Determine the (X, Y) coordinate at the center of the cell enclosing the given text.  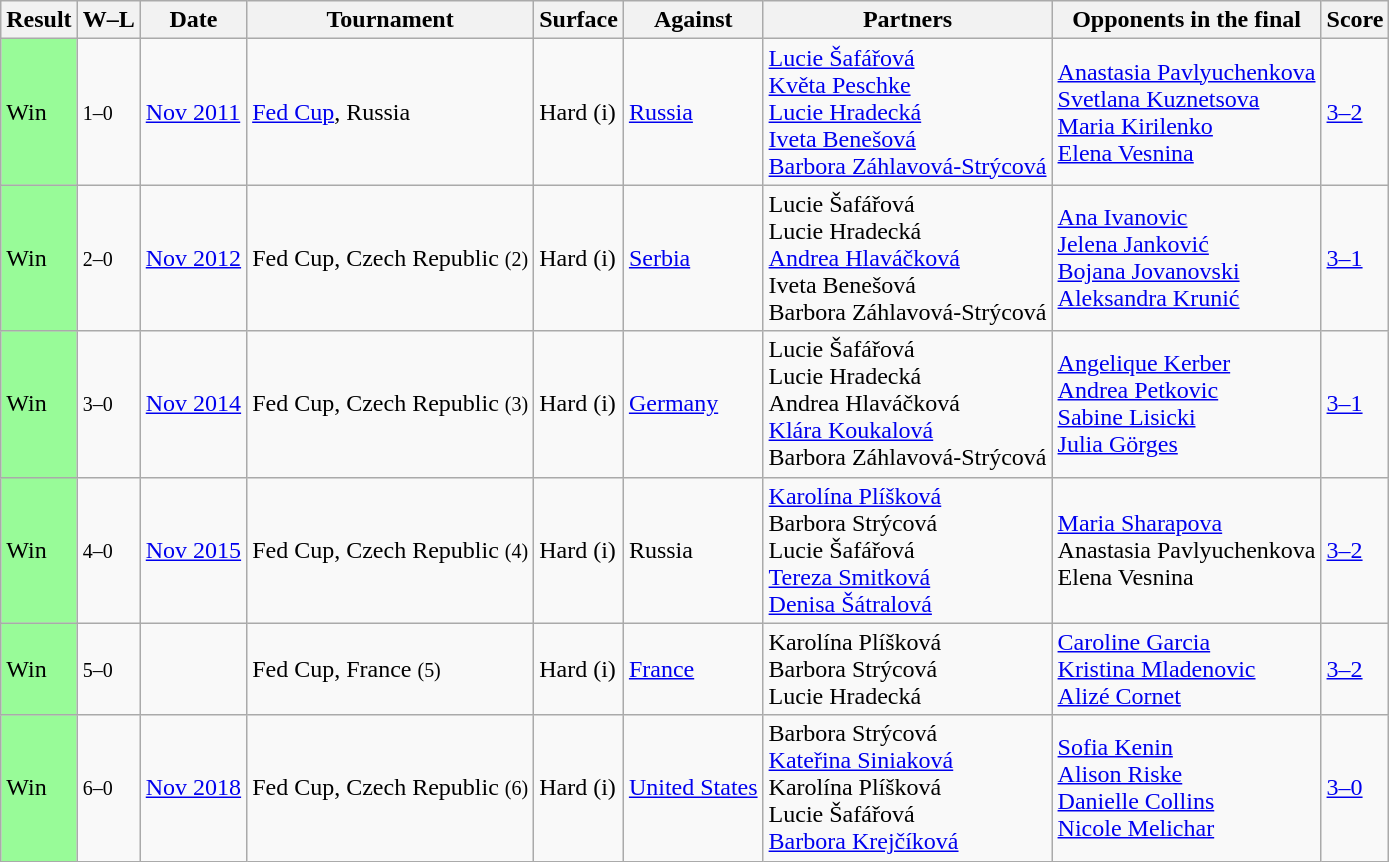
Lucie ŠafářováLucie HradeckáAndrea HlaváčkováKlára KoukalováBarbora Záhlavová-Strýcová (908, 404)
Tournament (390, 20)
Score (1355, 20)
Maria Sharapova Anastasia Pavlyuchenkova Elena Vesnina (1186, 550)
Fed Cup, Czech Republic (4) (390, 550)
Lucie ŠafářováLucie HradeckáAndrea HlaváčkováIveta BenešováBarbora Záhlavová-Strýcová (908, 258)
4–0 (108, 550)
Ana IvanovicJelena JankovićBojana JovanovskiAleksandra Krunić (1186, 258)
Fed Cup, Czech Republic (6) (390, 788)
Sofia Kenin Alison Riske Danielle Collins Nicole Melichar (1186, 788)
Karolína PlíškováBarbora StrýcováLucie Hradecká (908, 669)
Date (193, 20)
Surface (579, 20)
Against (693, 20)
Barbora Strýcová Kateřina Siniaková Karolína Plíšková Lucie ŠafářováBarbora Krejčíková (908, 788)
Angelique KerberAndrea PetkovicSabine LisickiJulia Görges (1186, 404)
Opponents in the final (1186, 20)
Karolína PlíškováBarbora StrýcováLucie ŠafářováTereza SmitkováDenisa Šátralová (908, 550)
5–0 (108, 669)
2–0 (108, 258)
Fed Cup, Russia (390, 112)
Nov 2011 (193, 112)
Fed Cup, Czech Republic (3) (390, 404)
Result (39, 20)
Lucie ŠafářováKvěta PeschkeLucie HradeckáIveta BenešováBarbora Záhlavová-Strýcová (908, 112)
Nov 2015 (193, 550)
Nov 2012 (193, 258)
Fed Cup, Czech Republic (2) (390, 258)
France (693, 669)
Serbia (693, 258)
Germany (693, 404)
Fed Cup, France (5) (390, 669)
Partners (908, 20)
6–0 (108, 788)
W–L (108, 20)
Nov 2018 (193, 788)
United States (693, 788)
Anastasia PavlyuchenkovaSvetlana KuznetsovaMaria KirilenkoElena Vesnina (1186, 112)
1–0 (108, 112)
Nov 2014 (193, 404)
Caroline Garcia Kristina Mladenovic Alizé Cornet (1186, 669)
